Pinpoint the cell where the given text exists, returning its (X, Y) midpoint coordinate. 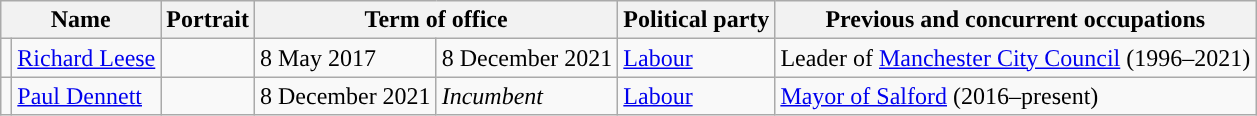
Richard Leese (86, 58)
Paul Dennett (86, 96)
Portrait (208, 20)
Name (81, 20)
Previous and concurrent occupations (1016, 20)
Incumbent (527, 96)
8 May 2017 (345, 58)
Leader of Manchester City Council (1996–2021) (1016, 58)
Political party (696, 20)
Term of office (436, 20)
Mayor of Salford (2016–present) (1016, 96)
